Detect which cell encompasses the target text, then output its (X, Y) center coordinate. 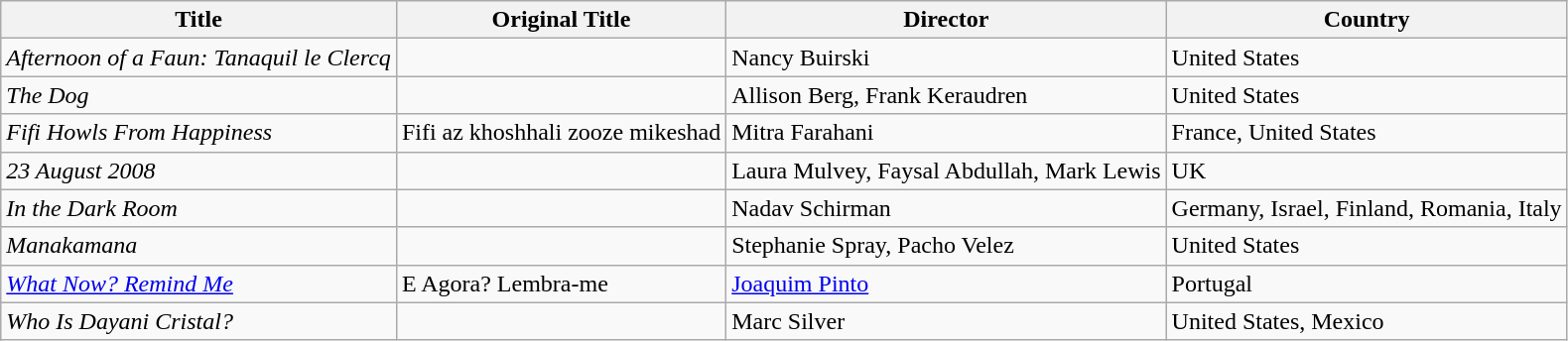
UK (1367, 170)
Afternoon of a Faun: Tanaquil le Clercq (198, 57)
The Dog (198, 95)
Portugal (1367, 284)
Mitra Farahani (947, 133)
Nadav Schirman (947, 208)
Marc Silver (947, 321)
France, United States (1367, 133)
Fifi az khoshhali zooze mikeshad (561, 133)
Manakamana (198, 246)
Allison Berg, Frank Keraudren (947, 95)
In the Dark Room (198, 208)
United States, Mexico (1367, 321)
Laura Mulvey, Faysal Abdullah, Mark Lewis (947, 170)
Country (1367, 20)
E Agora? Lembra-me (561, 284)
Original Title (561, 20)
What Now? Remind Me (198, 284)
Nancy Buirski (947, 57)
Title (198, 20)
Germany, Israel, Finland, Romania, Italy (1367, 208)
23 August 2008 (198, 170)
Director (947, 20)
Who Is Dayani Cristal? (198, 321)
Joaquim Pinto (947, 284)
Stephanie Spray, Pacho Velez (947, 246)
Fifi Howls From Happiness (198, 133)
